Return the (x, y) coordinate for the center point of the cell that contains the specified text.  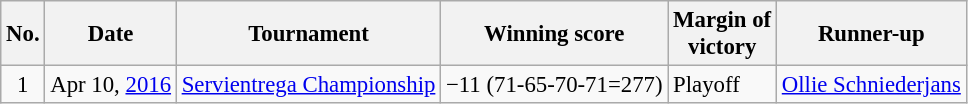
Runner-up (871, 34)
Servientrega Championship (308, 85)
No. (23, 34)
Ollie Schniederjans (871, 85)
1 (23, 85)
Apr 10, 2016 (110, 85)
Tournament (308, 34)
Margin ofvictory (722, 34)
Date (110, 34)
Winning score (554, 34)
−11 (71-65-70-71=277) (554, 85)
Playoff (722, 85)
